Capture the cell that displays the provided text and extract its (X, Y) central coordinate. 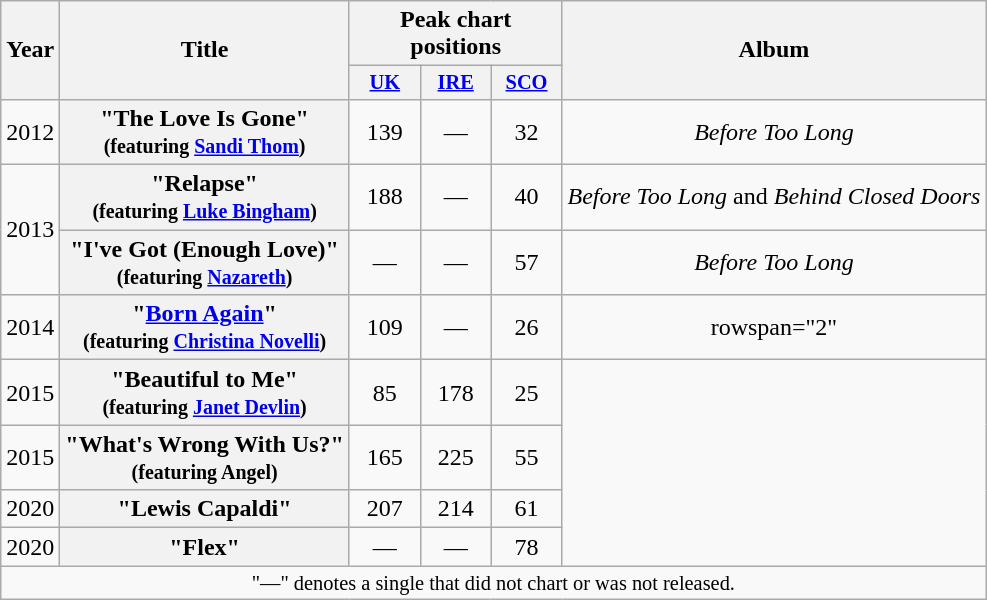
225 (456, 458)
40 (526, 198)
25 (526, 392)
178 (456, 392)
"The Love Is Gone" (featuring Sandi Thom) (205, 132)
26 (526, 328)
2013 (30, 230)
2014 (30, 328)
Title (205, 50)
"Lewis Capaldi" (205, 509)
78 (526, 547)
"Flex" (205, 547)
55 (526, 458)
IRE (456, 83)
2012 (30, 132)
UK (384, 83)
"Born Again" (featuring Christina Novelli) (205, 328)
32 (526, 132)
109 (384, 328)
"Beautiful to Me" (featuring Janet Devlin) (205, 392)
SCO (526, 83)
61 (526, 509)
139 (384, 132)
57 (526, 262)
165 (384, 458)
214 (456, 509)
"I've Got (Enough Love)" (featuring Nazareth) (205, 262)
85 (384, 392)
"What's Wrong With Us?" (featuring Angel) (205, 458)
Peak chart positions (456, 34)
"—" denotes a single that did not chart or was not released. (494, 583)
Album (774, 50)
188 (384, 198)
207 (384, 509)
rowspan="2" (774, 328)
"Relapse" (featuring Luke Bingham) (205, 198)
Before Too Long and Behind Closed Doors (774, 198)
Year (30, 50)
